Return the [X, Y] coordinate for the center point of the cell that contains the specified text.  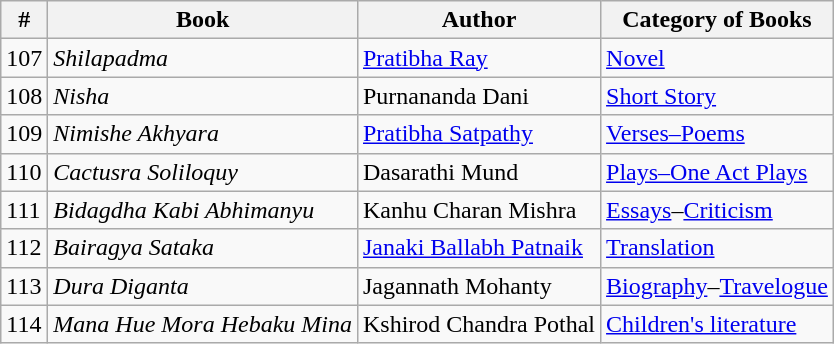
Translation [718, 248]
Bairagya Sataka [203, 248]
Jagannath Mohanty [478, 286]
Children's literature [718, 324]
113 [24, 286]
Bidagdha Kabi Abhimanyu [203, 210]
# [24, 20]
114 [24, 324]
Cactusra Soliloquy [203, 172]
Category of Books [718, 20]
Essays–Criticism [718, 210]
Biography–Travelogue [718, 286]
Mana Hue Mora Hebaku Mina [203, 324]
Book [203, 20]
Author [478, 20]
Novel [718, 58]
110 [24, 172]
Pratibha Satpathy [478, 134]
Verses–Poems [718, 134]
Kanhu Charan Mishra [478, 210]
Nimishe Akhyara [203, 134]
109 [24, 134]
Plays–One Act Plays [718, 172]
Kshirod Chandra Pothal [478, 324]
Purnananda Dani [478, 96]
Nisha [203, 96]
Pratibha Ray [478, 58]
Dasarathi Mund [478, 172]
Short Story [718, 96]
Janaki Ballabh Patnaik [478, 248]
Shilapadma [203, 58]
111 [24, 210]
Dura Diganta [203, 286]
107 [24, 58]
108 [24, 96]
112 [24, 248]
